Return the [X, Y] coordinate for the center point of the cell that contains the specified text.  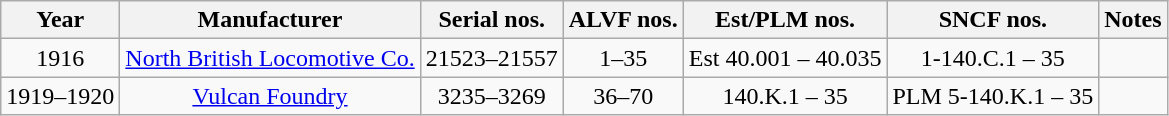
1919–1920 [60, 96]
Est 40.001 – 40.035 [785, 58]
3235–3269 [492, 96]
140.K.1 – 35 [785, 96]
36–70 [623, 96]
1–35 [623, 58]
1-140.C.1 – 35 [993, 58]
SNCF nos. [993, 20]
North British Locomotive Co. [270, 58]
Year [60, 20]
PLM 5-140.K.1 – 35 [993, 96]
Serial nos. [492, 20]
Notes [1133, 20]
Est/PLM nos. [785, 20]
ALVF nos. [623, 20]
Vulcan Foundry [270, 96]
1916 [60, 58]
Manufacturer [270, 20]
21523–21557 [492, 58]
